Provide the [X, Y] coordinate of the cell's center where the given text is located.  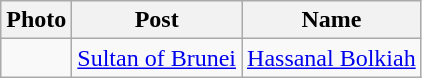
Post [157, 20]
Name [332, 20]
Hassanal Bolkiah [332, 58]
Sultan of Brunei [157, 58]
Photo [36, 20]
